Extract the (X, Y) coordinate from the center of the cell holding the provided text.  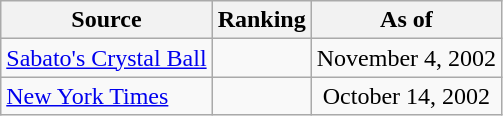
New York Times (106, 96)
As of (406, 20)
Sabato's Crystal Ball (106, 58)
October 14, 2002 (406, 96)
Source (106, 20)
Ranking (262, 20)
November 4, 2002 (406, 58)
